Extract the [X, Y] coordinate from the center of the cell holding the provided text.  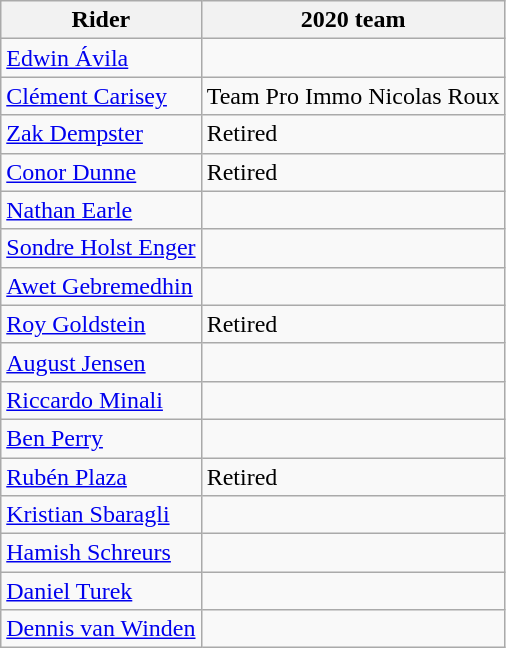
Dennis van Winden [101, 629]
Rubén Plaza [101, 477]
Edwin Ávila [101, 58]
Conor Dunne [101, 172]
Zak Dempster [101, 134]
Sondre Holst Enger [101, 248]
Kristian Sbaragli [101, 515]
2020 team [353, 20]
Team Pro Immo Nicolas Roux [353, 96]
Riccardo Minali [101, 400]
Hamish Schreurs [101, 553]
Rider [101, 20]
Daniel Turek [101, 591]
Roy Goldstein [101, 324]
Nathan Earle [101, 210]
Clément Carisey [101, 96]
Awet Gebremedhin [101, 286]
August Jensen [101, 362]
Ben Perry [101, 438]
